Locate the cell with the specified text and output its [X, Y] center coordinate. 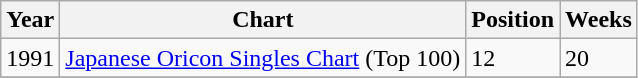
20 [599, 58]
Position [513, 20]
Year [30, 20]
1991 [30, 58]
Japanese Oricon Singles Chart (Top 100) [263, 58]
Chart [263, 20]
Weeks [599, 20]
12 [513, 58]
